For the text-containing cell, return its midpoint in (X, Y) coordinate format. 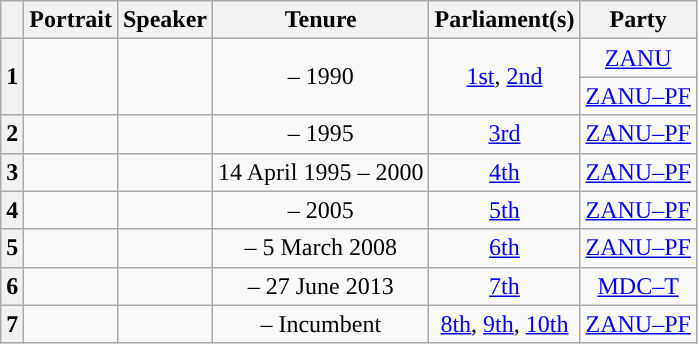
7th (504, 286)
7 (12, 324)
2 (12, 134)
– 27 June 2013 (321, 286)
8th, 9th, 10th (504, 324)
ZANU (638, 58)
– 2005 (321, 210)
6 (12, 286)
1st, 2nd (504, 77)
Tenure (321, 20)
5th (504, 210)
– 1995 (321, 134)
Parliament(s) (504, 20)
– 5 March 2008 (321, 248)
6th (504, 248)
– Incumbent (321, 324)
MDC–T (638, 286)
1 (12, 77)
Portrait (71, 20)
3rd (504, 134)
14 April 1995 – 2000 (321, 172)
– 1990 (321, 77)
5 (12, 248)
Party (638, 20)
3 (12, 172)
Speaker (164, 20)
4th (504, 172)
4 (12, 210)
